Determine the (X, Y) coordinate at the center of the cell enclosing the given text.  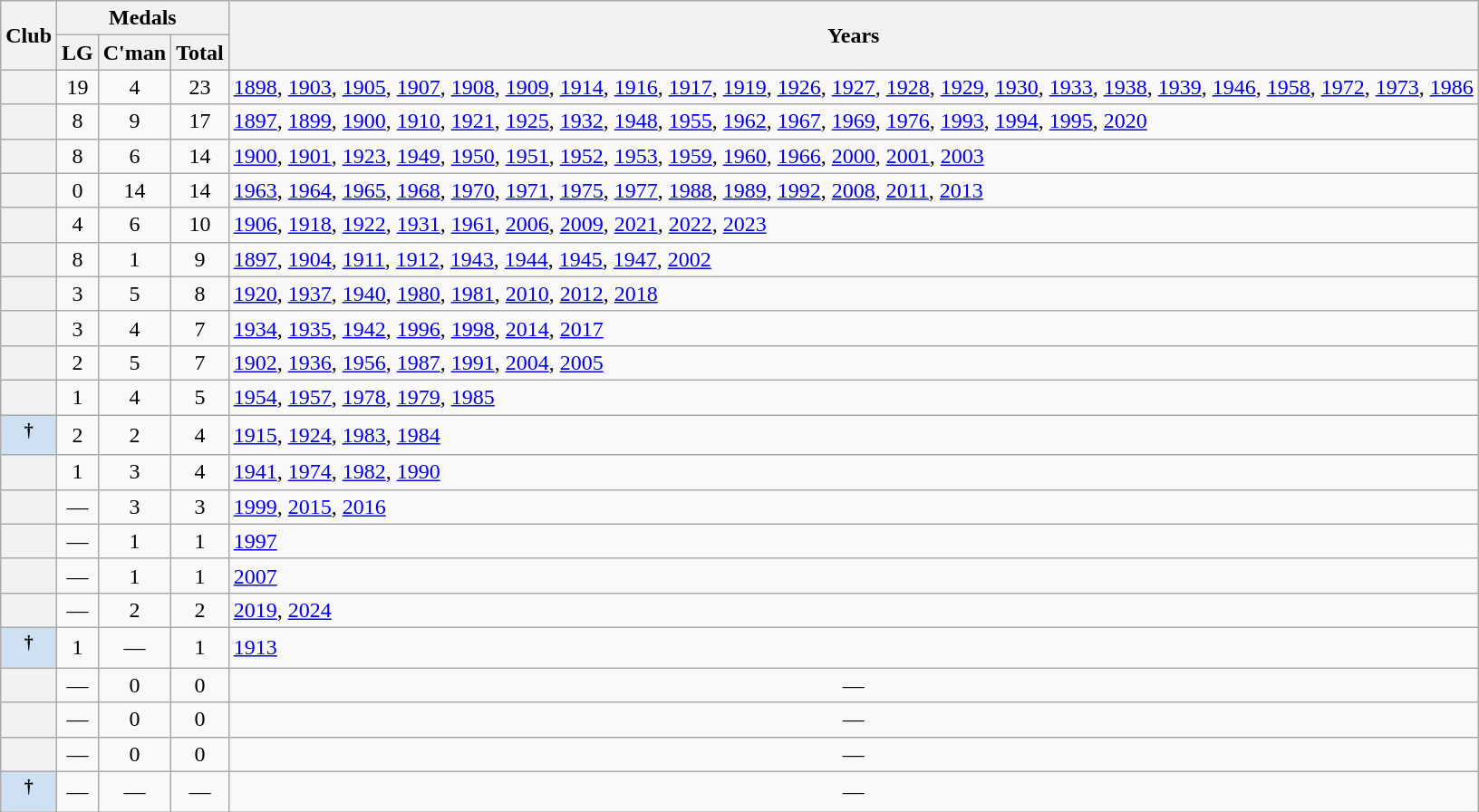
1900, 1901, 1923, 1949, 1950, 1951, 1952, 1953, 1959, 1960, 1966, 2000, 2001, 2003 (854, 156)
1897, 1899, 1900, 1910, 1921, 1925, 1932, 1948, 1955, 1962, 1967, 1969, 1976, 1993, 1994, 1995, 2020 (854, 121)
1963, 1964, 1965, 1968, 1970, 1971, 1975, 1977, 1988, 1989, 1992, 2008, 2011, 2013 (854, 190)
Total (200, 53)
1902, 1936, 1956, 1987, 1991, 2004, 2005 (854, 362)
LG (78, 53)
1913 (854, 647)
1897, 1904, 1911, 1912, 1943, 1944, 1945, 1947, 2002 (854, 259)
1941, 1974, 1982, 1990 (854, 472)
17 (200, 121)
1997 (854, 541)
1934, 1935, 1942, 1996, 1998, 2014, 2017 (854, 328)
23 (200, 87)
Club (29, 35)
Years (854, 35)
2007 (854, 575)
C'man (134, 53)
1906, 1918, 1922, 1931, 1961, 2006, 2009, 2021, 2022, 2023 (854, 225)
1954, 1957, 1978, 1979, 1985 (854, 397)
Medals (143, 18)
19 (78, 87)
2019, 2024 (854, 610)
10 (200, 225)
1915, 1924, 1983, 1984 (854, 435)
1920, 1937, 1940, 1980, 1981, 2010, 2012, 2018 (854, 294)
1999, 2015, 2016 (854, 507)
1898, 1903, 1905, 1907, 1908, 1909, 1914, 1916, 1917, 1919, 1926, 1927, 1928, 1929, 1930, 1933, 1938, 1939, 1946, 1958, 1972, 1973, 1986 (854, 87)
